Capture the cell that displays the provided text and extract its [X, Y] central coordinate. 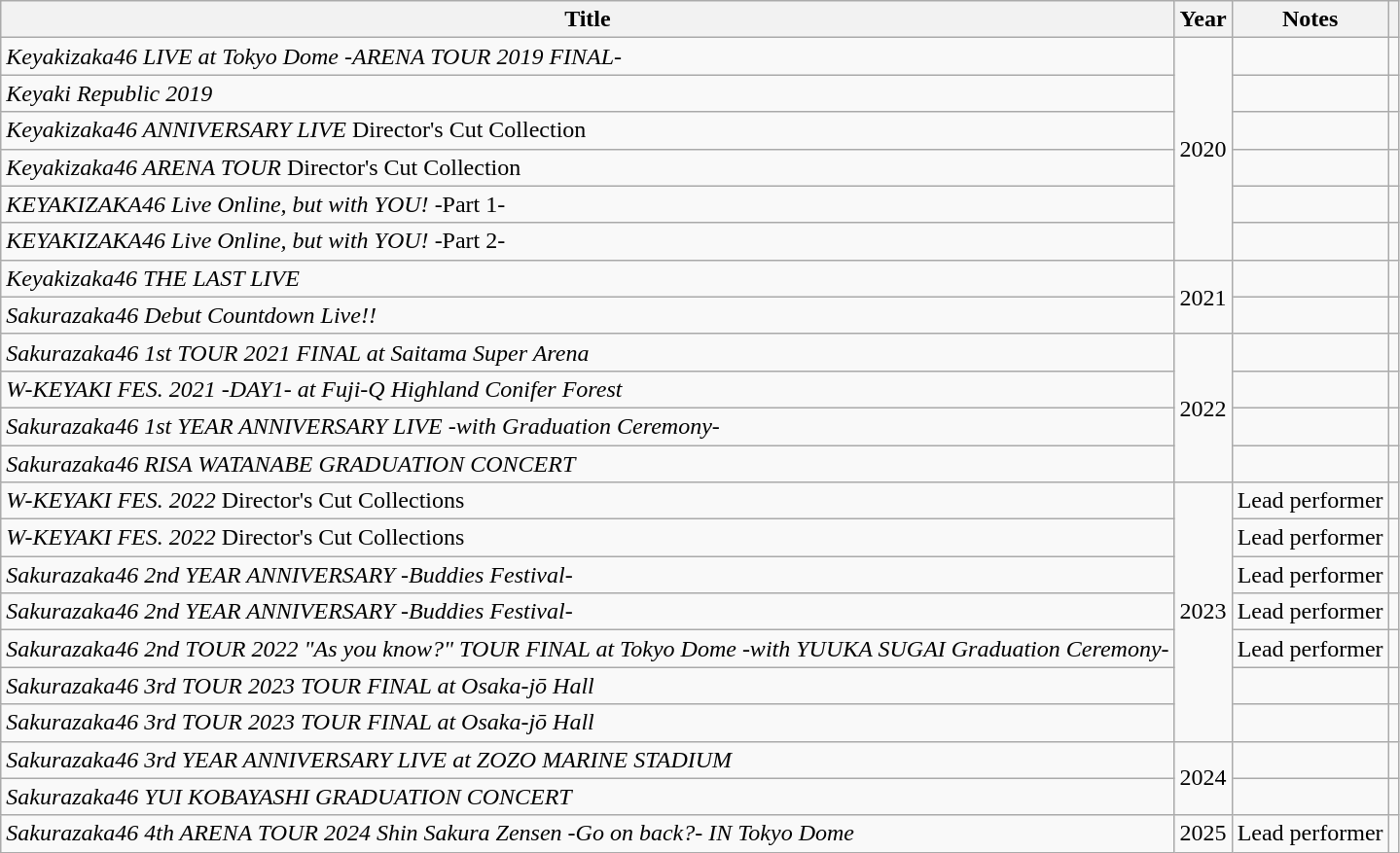
Notes [1310, 19]
2023 [1203, 612]
Keyakizaka46 LIVE at Tokyo Dome -ARENA TOUR 2019 FINAL- [588, 56]
Sakurazaka46 YUI KOBAYASHI GRADUATION CONCERT [588, 797]
2022 [1203, 408]
KEYAKIZAKA46 Live Online, but with YOU! -Part 1- [588, 204]
Year [1203, 19]
Title [588, 19]
Keyakizaka46 ANNIVERSARY LIVE Director's Cut Collection [588, 130]
KEYAKIZAKA46 Live Online, but with YOU! -Part 2- [588, 241]
Sakurazaka46 1st YEAR ANNIVERSARY LIVE -with Graduation Ceremony- [588, 426]
Sakurazaka46 1st TOUR 2021 FINAL at Saitama Super Arena [588, 352]
Keyakizaka46 THE LAST LIVE [588, 278]
2024 [1203, 778]
2020 [1203, 149]
Sakurazaka46 2nd TOUR 2022 "As you know?" TOUR FINAL at Tokyo Dome -with YUUKA SUGAI Graduation Ceremony- [588, 649]
2025 [1203, 834]
Sakurazaka46 3rd YEAR ANNIVERSARY LIVE at ZOZO MARINE STADIUM [588, 760]
Sakurazaka46 4th ARENA TOUR 2024 Shin Sakura Zensen -Go on back?- IN Tokyo Dome [588, 834]
W-KEYAKI FES. 2021 -DAY1- at Fuji-Q Highland Conifer Forest [588, 389]
Sakurazaka46 RISA WATANABE GRADUATION CONCERT [588, 464]
Keyakizaka46 ARENA TOUR Director's Cut Collection [588, 167]
2021 [1203, 297]
Keyaki Republic 2019 [588, 93]
Sakurazaka46 Debut Countdown Live!! [588, 315]
